For the text-containing cell, return its midpoint in [X, Y] coordinate format. 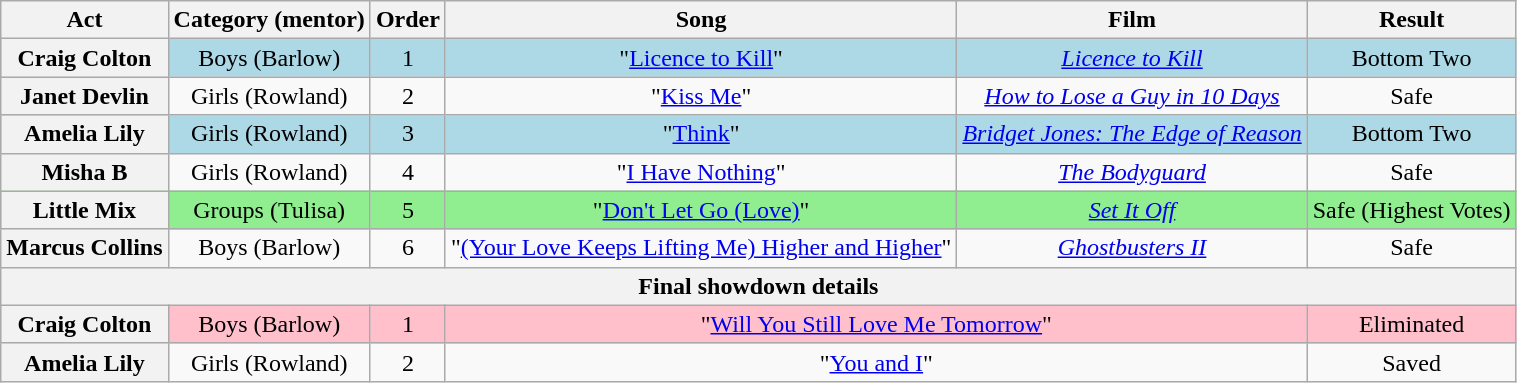
5 [408, 210]
Final showdown details [758, 286]
"Don't Let Go (Love)" [700, 210]
Ghostbusters II [1132, 248]
"I Have Nothing" [700, 172]
Janet Devlin [84, 96]
Set It Off [1132, 210]
Bridget Jones: The Edge of Reason [1132, 134]
3 [408, 134]
Misha B [84, 172]
"Kiss Me" [700, 96]
How to Lose a Guy in 10 Days [1132, 96]
Film [1132, 20]
Act [84, 20]
6 [408, 248]
Order [408, 20]
"You and I" [876, 362]
Safe (Highest Votes) [1412, 210]
"Licence to Kill" [700, 58]
Song [700, 20]
"(Your Love Keeps Lifting Me) Higher and Higher" [700, 248]
Category (mentor) [269, 20]
"Will You Still Love Me Tomorrow" [876, 324]
Saved [1412, 362]
Eliminated [1412, 324]
The Bodyguard [1132, 172]
Little Mix [84, 210]
Groups (Tulisa) [269, 210]
Result [1412, 20]
Marcus Collins [84, 248]
"Think" [700, 134]
4 [408, 172]
Licence to Kill [1132, 58]
